Search for the cell housing the specified text and yield its [x, y] center coordinate. 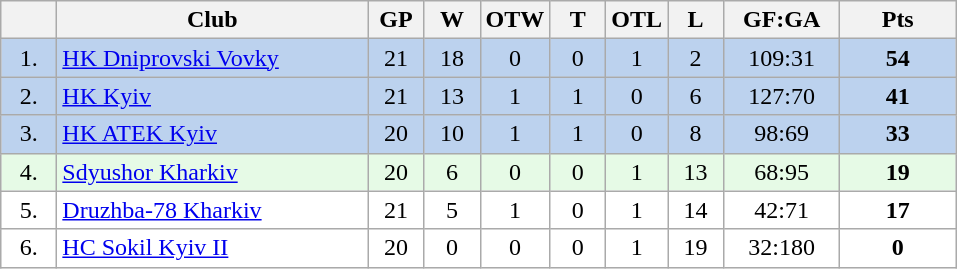
5. [29, 210]
2 [696, 58]
17 [898, 210]
HK Kyiv [212, 96]
109:31 [782, 58]
T [578, 20]
68:95 [782, 172]
HC Sokil Kyiv II [212, 248]
Druzhba-78 Kharkiv [212, 210]
W [452, 20]
8 [696, 134]
3. [29, 134]
OTL [637, 20]
4. [29, 172]
10 [452, 134]
OTW [515, 20]
1. [29, 58]
41 [898, 96]
L [696, 20]
Club [212, 20]
32:180 [782, 248]
98:69 [782, 134]
Pts [898, 20]
GP [396, 20]
14 [696, 210]
6. [29, 248]
Sdyushor Kharkiv [212, 172]
33 [898, 134]
5 [452, 210]
18 [452, 58]
54 [898, 58]
HK Dniprovski Vovky [212, 58]
HK ATEK Kyiv [212, 134]
2. [29, 96]
42:71 [782, 210]
127:70 [782, 96]
GF:GA [782, 20]
